Provide the [X, Y] coordinate of the cell's center where the given text is located.  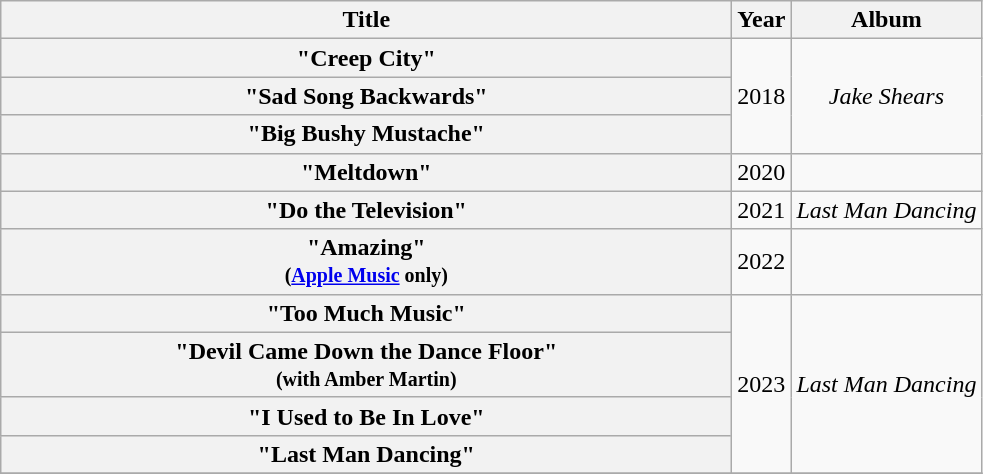
"Too Much Music" [366, 313]
2022 [762, 262]
"Sad Song Backwards" [366, 96]
"Amazing"(Apple Music only) [366, 262]
"Creep City" [366, 58]
2021 [762, 210]
"Big Bushy Mustache" [366, 134]
2018 [762, 96]
Year [762, 20]
2023 [762, 384]
"Devil Came Down the Dance Floor"(with Amber Martin) [366, 364]
Title [366, 20]
2020 [762, 172]
Album [886, 20]
"Meltdown" [366, 172]
"I Used to Be In Love" [366, 416]
Jake Shears [886, 96]
"Do the Television" [366, 210]
"Last Man Dancing" [366, 454]
